Output the [x, y] coordinate of the center of the cell containing the given text.  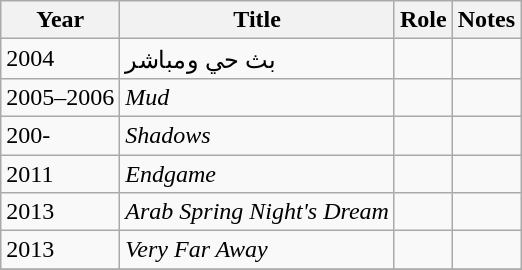
Very Far Away [258, 250]
Role [423, 20]
Notes [486, 20]
2005–2006 [60, 97]
2011 [60, 173]
2004 [60, 59]
Year [60, 20]
Endgame [258, 173]
Arab Spring Night's Dream [258, 212]
200- [60, 135]
بث حي ومباشر [258, 59]
Mud [258, 97]
Title [258, 20]
Shadows [258, 135]
